Pinpoint the cell where the given text exists, returning its [X, Y] midpoint coordinate. 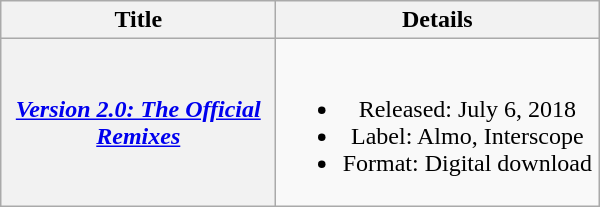
Title [138, 20]
Released: July 6, 2018Label: Almo, InterscopeFormat: Digital download [438, 122]
Details [438, 20]
Version 2.0: The Official Remixes [138, 122]
